Determine the [x, y] coordinate at the center of the cell enclosing the given text.  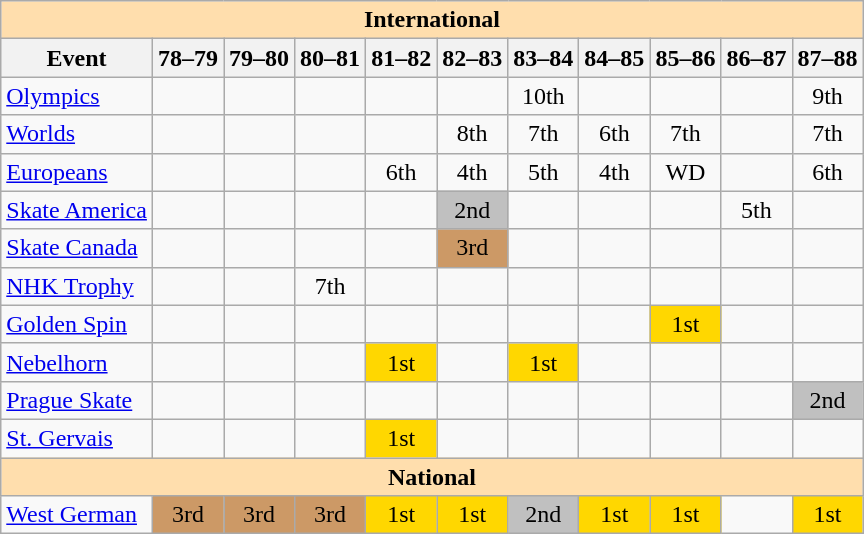
85–86 [686, 58]
8th [472, 134]
Event [77, 58]
Prague Skate [77, 400]
81–82 [402, 58]
West German [77, 515]
79–80 [260, 58]
St. Gervais [77, 438]
Skate Canada [77, 248]
86–87 [756, 58]
National [432, 477]
NHK Trophy [77, 286]
Nebelhorn [77, 362]
WD [686, 172]
International [432, 20]
84–85 [614, 58]
80–81 [330, 58]
82–83 [472, 58]
9th [828, 96]
Skate America [77, 210]
87–88 [828, 58]
Golden Spin [77, 324]
Olympics [77, 96]
Worlds [77, 134]
Europeans [77, 172]
10th [544, 96]
78–79 [188, 58]
83–84 [544, 58]
